Determine the (X, Y) coordinate at the center of the cell enclosing the given text.  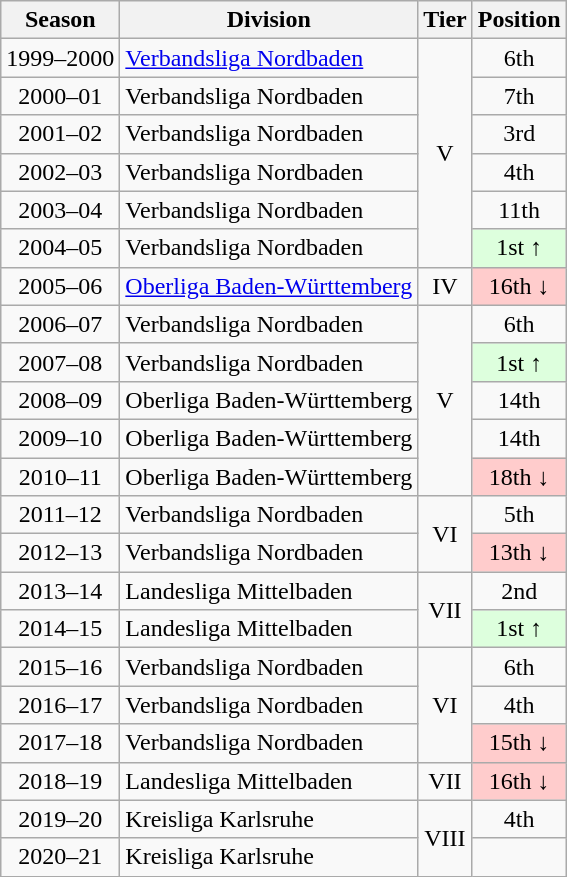
2013–14 (60, 591)
15th ↓ (519, 743)
2017–18 (60, 743)
18th ↓ (519, 477)
13th ↓ (519, 553)
2001–02 (60, 134)
2008–09 (60, 400)
2000–01 (60, 96)
Tier (446, 20)
2016–17 (60, 705)
2015–16 (60, 667)
IV (446, 286)
2006–07 (60, 324)
2005–06 (60, 286)
Season (60, 20)
2012–13 (60, 553)
3rd (519, 134)
7th (519, 96)
2018–19 (60, 781)
2010–11 (60, 477)
5th (519, 515)
Division (269, 20)
1999–2000 (60, 58)
2nd (519, 591)
2004–05 (60, 248)
2002–03 (60, 172)
2011–12 (60, 515)
2007–08 (60, 362)
VIII (446, 838)
Position (519, 20)
11th (519, 210)
2014–15 (60, 629)
2003–04 (60, 210)
2009–10 (60, 438)
2020–21 (60, 857)
2019–20 (60, 819)
